Search for the cell housing the specified text and yield its (x, y) center coordinate. 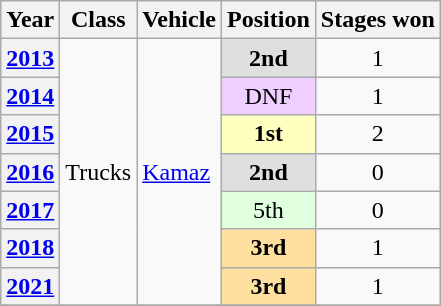
2 (378, 134)
2014 (30, 96)
2016 (30, 172)
2013 (30, 58)
1st (269, 134)
Position (269, 20)
2017 (30, 210)
Trucks (98, 172)
Stages won (378, 20)
2018 (30, 248)
Year (30, 20)
2021 (30, 286)
Kamaz (180, 172)
2015 (30, 134)
DNF (269, 96)
Vehicle (180, 20)
5th (269, 210)
Class (98, 20)
